Pinpoint the cell where the given text exists, returning its (x, y) midpoint coordinate. 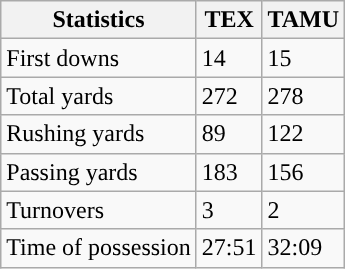
Statistics (99, 20)
156 (304, 172)
First downs (99, 58)
183 (229, 172)
Time of possession (99, 248)
15 (304, 58)
Total yards (99, 96)
Turnovers (99, 210)
2 (304, 210)
122 (304, 134)
Rushing yards (99, 134)
TEX (229, 20)
Passing yards (99, 172)
89 (229, 134)
27:51 (229, 248)
278 (304, 96)
272 (229, 96)
14 (229, 58)
3 (229, 210)
TAMU (304, 20)
32:09 (304, 248)
